Pinpoint the cell where the given text exists, returning its [X, Y] midpoint coordinate. 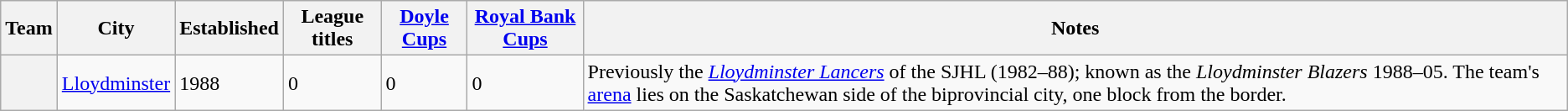
Team [29, 29]
City [116, 29]
Doyle Cups [424, 29]
Royal Bank Cups [525, 29]
Notes [1075, 29]
1988 [230, 82]
League titles [332, 29]
Lloydminster [116, 82]
Established [230, 29]
